For the text-containing cell, return its midpoint in (x, y) coordinate format. 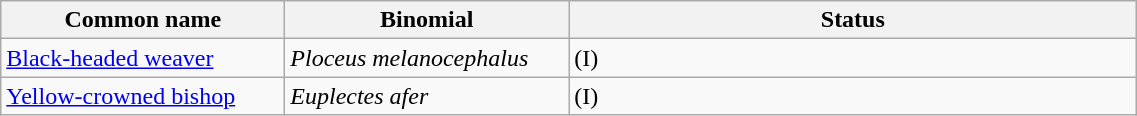
Euplectes afer (427, 96)
Status (853, 20)
Black-headed weaver (143, 58)
Yellow-crowned bishop (143, 96)
Common name (143, 20)
Ploceus melanocephalus (427, 58)
Binomial (427, 20)
